Locate the cell with the specified text and output its [X, Y] center coordinate. 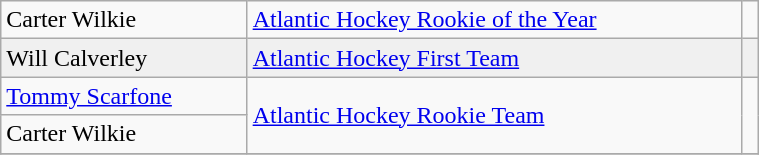
Tommy Scarfone [124, 96]
Will Calverley [124, 58]
Atlantic Hockey First Team [494, 58]
Atlantic Hockey Rookie of the Year [494, 20]
Atlantic Hockey Rookie Team [494, 115]
